Pinpoint the cell where the given text exists, returning its (X, Y) midpoint coordinate. 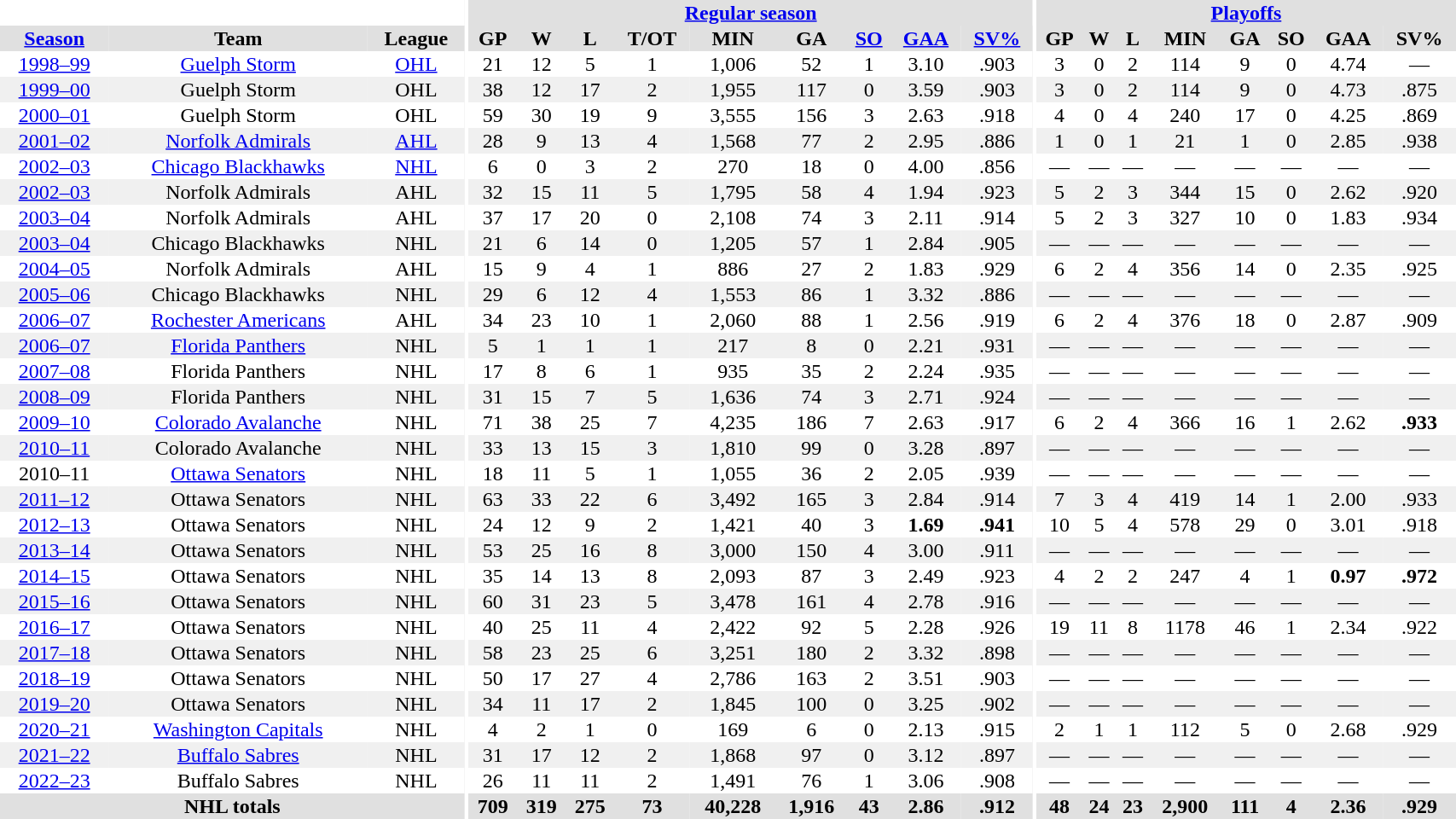
356 (1186, 269)
169 (734, 729)
NHL totals (232, 806)
2.49 (925, 576)
92 (812, 627)
3,555 (734, 115)
.875 (1419, 90)
2009–10 (55, 422)
.916 (997, 601)
.917 (997, 422)
3.59 (925, 90)
2.21 (925, 346)
366 (1186, 422)
26 (493, 781)
Rochester Americans (238, 320)
46 (1245, 627)
.934 (1419, 218)
52 (812, 64)
2.71 (925, 397)
163 (812, 678)
2,093 (734, 576)
.909 (1419, 320)
2.05 (925, 473)
2.11 (925, 218)
48 (1059, 806)
1,421 (734, 525)
2.95 (925, 141)
1999–00 (55, 90)
2019–20 (55, 704)
.924 (997, 397)
2.78 (925, 601)
.856 (997, 166)
2.87 (1348, 320)
112 (1186, 729)
1,205 (734, 243)
3,478 (734, 601)
3,251 (734, 653)
2012–13 (55, 525)
32 (493, 192)
.941 (997, 525)
2007–08 (55, 371)
217 (734, 346)
.922 (1419, 627)
1,553 (734, 294)
2020–21 (55, 729)
4.73 (1348, 90)
2.00 (1348, 499)
156 (812, 115)
1,868 (734, 755)
League (416, 38)
.938 (1419, 141)
1,955 (734, 90)
60 (493, 601)
87 (812, 576)
2011–12 (55, 499)
165 (812, 499)
2016–17 (55, 627)
2.24 (925, 371)
Washington Capitals (238, 729)
20 (590, 218)
2,108 (734, 218)
.902 (997, 704)
4,235 (734, 422)
4.00 (925, 166)
Playoffs (1247, 13)
71 (493, 422)
53 (493, 550)
180 (812, 653)
36 (812, 473)
Team (238, 38)
63 (493, 499)
Regular season (751, 13)
1,810 (734, 448)
0.97 (1348, 576)
2017–18 (55, 653)
111 (1245, 806)
2.86 (925, 806)
T/OT (652, 38)
.920 (1419, 192)
2000–01 (55, 115)
1998–99 (55, 64)
1.69 (925, 525)
88 (812, 320)
1,795 (734, 192)
.931 (997, 346)
30 (541, 115)
247 (1186, 576)
.912 (997, 806)
270 (734, 166)
4.25 (1348, 115)
186 (812, 422)
376 (1186, 320)
50 (493, 678)
100 (812, 704)
Season (55, 38)
3.28 (925, 448)
.898 (997, 653)
2008–09 (55, 397)
2015–16 (55, 601)
886 (734, 269)
1178 (1186, 627)
1,491 (734, 781)
2005–06 (55, 294)
2.13 (925, 729)
2.68 (1348, 729)
2004–05 (55, 269)
.911 (997, 550)
2.36 (1348, 806)
3.01 (1348, 525)
2.56 (925, 320)
1,006 (734, 64)
3,000 (734, 550)
86 (812, 294)
3.25 (925, 704)
161 (812, 601)
3.10 (925, 64)
73 (652, 806)
3.06 (925, 781)
3.00 (925, 550)
76 (812, 781)
344 (1186, 192)
240 (1186, 115)
.919 (997, 320)
3,492 (734, 499)
1,055 (734, 473)
1,636 (734, 397)
.869 (1419, 115)
77 (812, 141)
117 (812, 90)
57 (812, 243)
2018–19 (55, 678)
3.12 (925, 755)
1,916 (812, 806)
935 (734, 371)
2.34 (1348, 627)
578 (1186, 525)
3.51 (925, 678)
97 (812, 755)
.926 (997, 627)
.972 (1419, 576)
.905 (997, 243)
1,568 (734, 141)
1.94 (925, 192)
150 (812, 550)
.908 (997, 781)
.935 (997, 371)
2001–02 (55, 141)
2,900 (1186, 806)
275 (590, 806)
.915 (997, 729)
2,786 (734, 678)
.925 (1419, 269)
37 (493, 218)
4.74 (1348, 64)
319 (541, 806)
99 (812, 448)
2,060 (734, 320)
59 (493, 115)
28 (493, 141)
2.35 (1348, 269)
327 (1186, 218)
22 (590, 499)
2.85 (1348, 141)
1,845 (734, 704)
2013–14 (55, 550)
2021–22 (55, 755)
2,422 (734, 627)
709 (493, 806)
43 (868, 806)
.939 (997, 473)
2022–23 (55, 781)
2.28 (925, 627)
2014–15 (55, 576)
419 (1186, 499)
40,228 (734, 806)
